Scan for the cell matching the given text and deliver its (X, Y) coordinate at center. 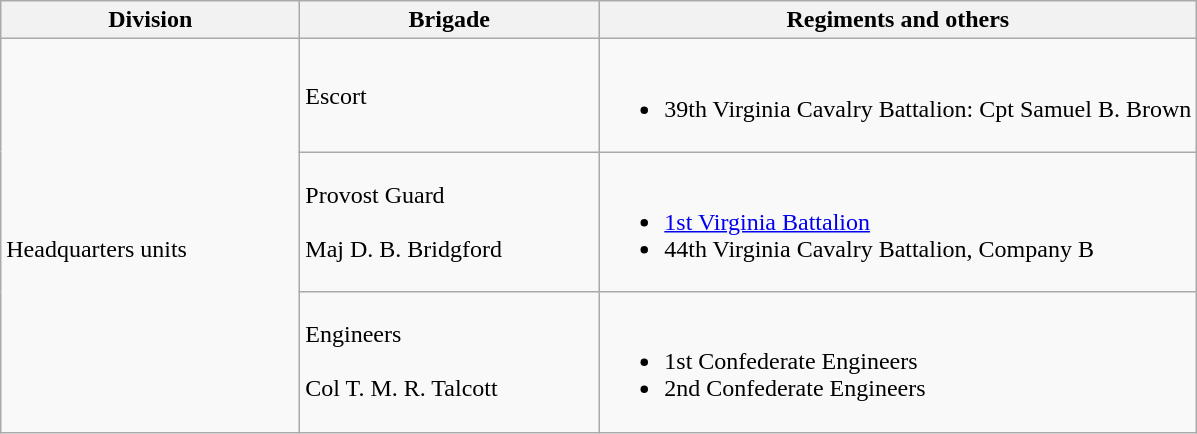
1st Confederate Engineers2nd Confederate Engineers (898, 362)
1st Virginia Battalion44th Virginia Cavalry Battalion, Company B (898, 222)
39th Virginia Cavalry Battalion: Cpt Samuel B. Brown (898, 96)
Engineers Col T. M. R. Talcott (450, 362)
Provost Guard Maj D. B. Bridgford (450, 222)
Regiments and others (898, 20)
Brigade (450, 20)
Escort (450, 96)
Headquarters units (150, 236)
Division (150, 20)
